For the text-containing cell, return its midpoint in (x, y) coordinate format. 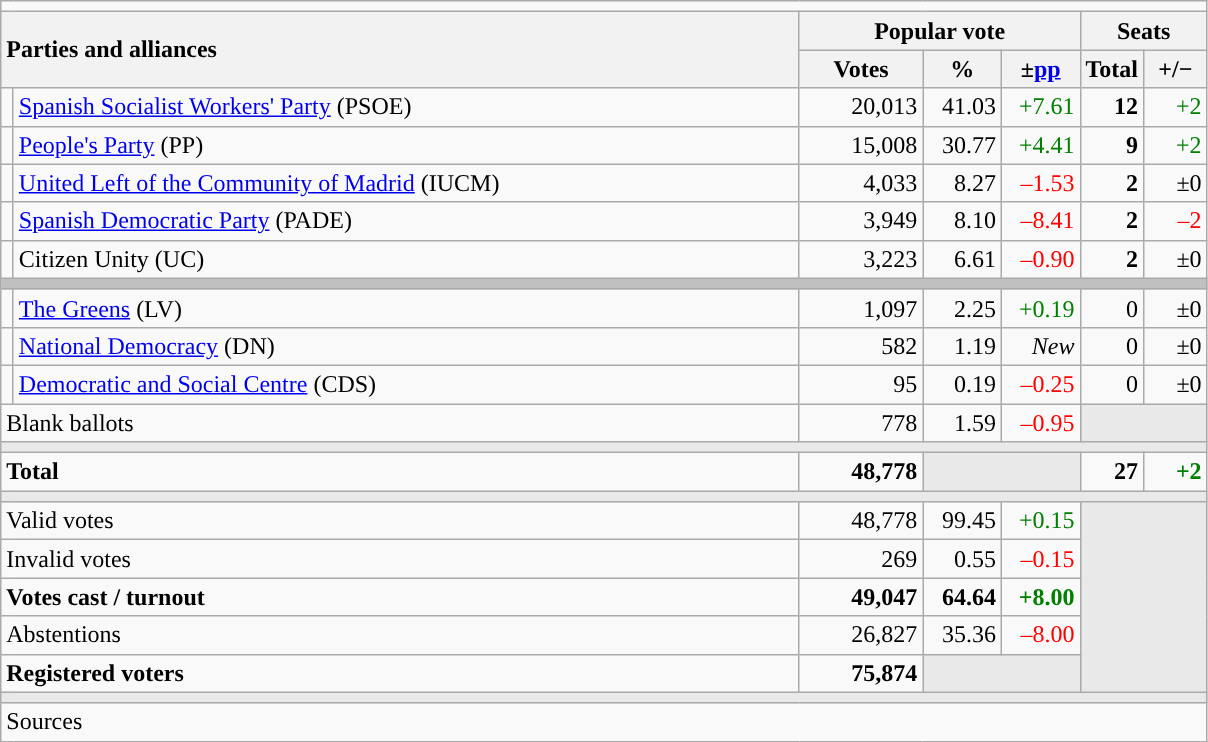
±pp (1040, 69)
–8.41 (1040, 221)
778 (861, 423)
269 (861, 559)
Sources (604, 722)
–0.15 (1040, 559)
Parties and alliances (400, 50)
–2 (1176, 221)
3,949 (861, 221)
8.10 (962, 221)
+8.00 (1040, 597)
95 (861, 384)
8.27 (962, 183)
64.64 (962, 597)
Registered voters (400, 673)
Abstentions (400, 635)
United Left of the Community of Madrid (IUCM) (406, 183)
3,223 (861, 259)
35.36 (962, 635)
Votes (861, 69)
30.77 (962, 145)
+0.15 (1040, 521)
Democratic and Social Centre (CDS) (406, 384)
–0.25 (1040, 384)
+4.41 (1040, 145)
41.03 (962, 107)
15,008 (861, 145)
Seats (1144, 31)
–1.53 (1040, 183)
2.25 (962, 308)
–0.90 (1040, 259)
% (962, 69)
4,033 (861, 183)
National Democracy (DN) (406, 346)
99.45 (962, 521)
75,874 (861, 673)
20,013 (861, 107)
Votes cast / turnout (400, 597)
The Greens (LV) (406, 308)
New (1040, 346)
582 (861, 346)
–0.95 (1040, 423)
+7.61 (1040, 107)
Popular vote (940, 31)
9 (1112, 145)
Valid votes (400, 521)
Invalid votes (400, 559)
Spanish Democratic Party (PADE) (406, 221)
People's Party (PP) (406, 145)
27 (1112, 472)
0.55 (962, 559)
+0.19 (1040, 308)
26,827 (861, 635)
0.19 (962, 384)
49,047 (861, 597)
Citizen Unity (UC) (406, 259)
1.59 (962, 423)
Blank ballots (400, 423)
Spanish Socialist Workers' Party (PSOE) (406, 107)
1.19 (962, 346)
–8.00 (1040, 635)
+/− (1176, 69)
12 (1112, 107)
1,097 (861, 308)
6.61 (962, 259)
